For the text-containing cell, return its midpoint in [X, Y] coordinate format. 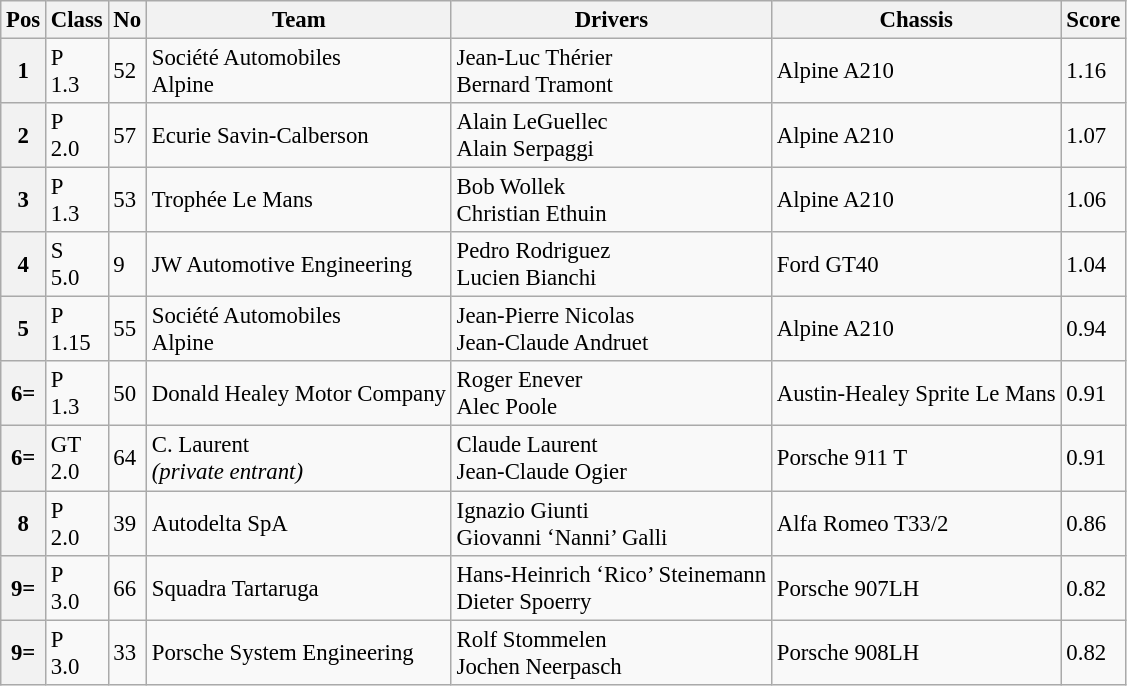
5 [24, 330]
4 [24, 264]
55 [127, 330]
50 [127, 394]
66 [127, 588]
Trophée Le Mans [298, 200]
Jean-Luc Thérier Bernard Tramont [611, 72]
Porsche System Engineering [298, 652]
Hans-Heinrich ‘Rico’ Steinemann Dieter Spoerry [611, 588]
0.86 [1094, 524]
Porsche 908LH [916, 652]
57 [127, 136]
1.16 [1094, 72]
2 [24, 136]
C. Laurent(private entrant) [298, 458]
Ecurie Savin-Calberson [298, 136]
9 [127, 264]
Rolf Stommelen Jochen Neerpasch [611, 652]
GT2.0 [78, 458]
Pedro Rodriguez Lucien Bianchi [611, 264]
Roger Enever Alec Poole [611, 394]
JW Automotive Engineering [298, 264]
No [127, 20]
Class [78, 20]
Squadra Tartaruga [298, 588]
Claude Laurent Jean-Claude Ogier [611, 458]
Team [298, 20]
0.94 [1094, 330]
Chassis [916, 20]
Bob Wollek Christian Ethuin [611, 200]
Alfa Romeo T33/2 [916, 524]
P1.15 [78, 330]
1.07 [1094, 136]
S5.0 [78, 264]
Jean-Pierre Nicolas Jean-Claude Andruet [611, 330]
64 [127, 458]
3 [24, 200]
Drivers [611, 20]
Donald Healey Motor Company [298, 394]
Score [1094, 20]
53 [127, 200]
Pos [24, 20]
Alain LeGuellec Alain Serpaggi [611, 136]
8 [24, 524]
1 [24, 72]
Porsche 911 T [916, 458]
1.06 [1094, 200]
Ford GT40 [916, 264]
52 [127, 72]
1.04 [1094, 264]
39 [127, 524]
Ignazio Giunti Giovanni ‘Nanni’ Galli [611, 524]
Austin-Healey Sprite Le Mans [916, 394]
Autodelta SpA [298, 524]
Porsche 907LH [916, 588]
33 [127, 652]
